Output the [x, y] coordinate of the center of the cell containing the given text.  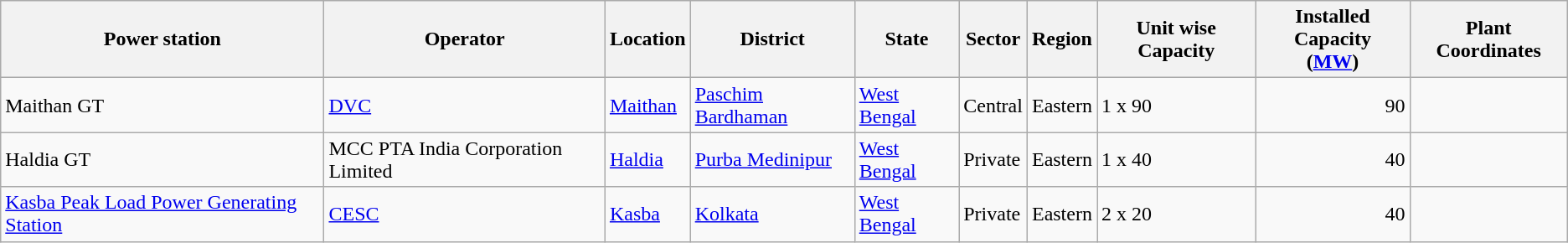
DVC [464, 106]
Sector [993, 39]
2 x 20 [1176, 215]
State [906, 39]
Region [1062, 39]
1 x 90 [1176, 106]
Plant Coordinates [1488, 39]
Paschim Bardhaman [772, 106]
CESC [464, 215]
Kolkata [772, 215]
Location [647, 39]
Maithan GT [162, 106]
Operator [464, 39]
Haldia [647, 159]
Maithan [647, 106]
Installed Capacity(MW) [1333, 39]
MCC PTA India Corporation Limited [464, 159]
Purba Medinipur [772, 159]
Kasba Peak Load Power Generating Station [162, 215]
Central [993, 106]
Power station [162, 39]
Haldia GT [162, 159]
90 [1333, 106]
1 x 40 [1176, 159]
Kasba [647, 215]
District [772, 39]
Unit wise Capacity [1176, 39]
